Extract the [X, Y] coordinate from the center of the cell holding the provided text.  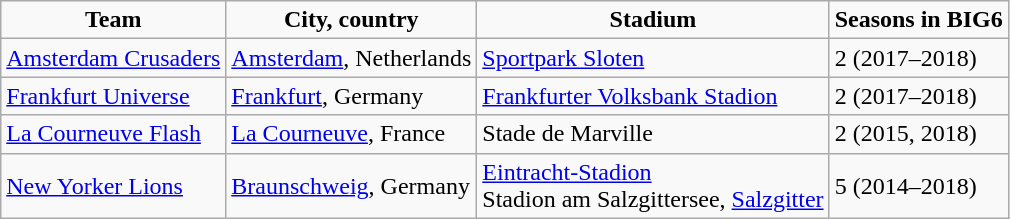
La Courneuve, France [352, 134]
Frankfurter Volksbank Stadion [653, 96]
Braunschweig, Germany [352, 186]
La Courneuve Flash [114, 134]
Amsterdam Crusaders [114, 58]
New Yorker Lions [114, 186]
2 (2015, 2018) [918, 134]
Sportpark Sloten [653, 58]
Seasons in BIG6 [918, 20]
Amsterdam, Netherlands [352, 58]
Team [114, 20]
Stadium [653, 20]
Frankfurt Universe [114, 96]
Eintracht-StadionStadion am Salzgittersee, Salzgitter [653, 186]
Frankfurt, Germany [352, 96]
Stade de Marville [653, 134]
5 (2014–2018) [918, 186]
City, country [352, 20]
